Output the (x, y) coordinate of the center of the cell containing the given text.  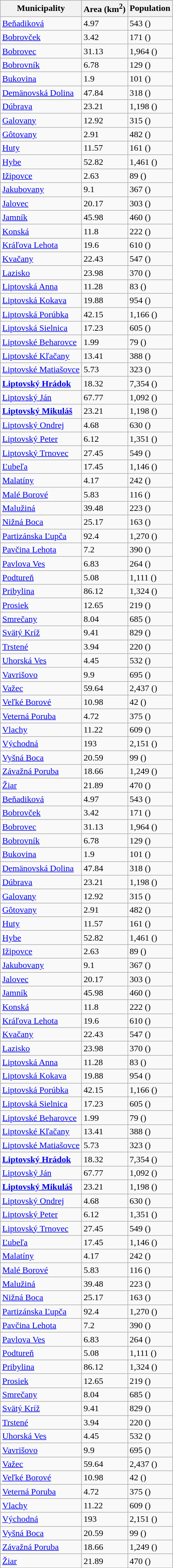
Area (km2) (105, 9)
Municipality (41, 9)
Population (150, 9)
